Locate the cell with the specified text and output its [X, Y] center coordinate. 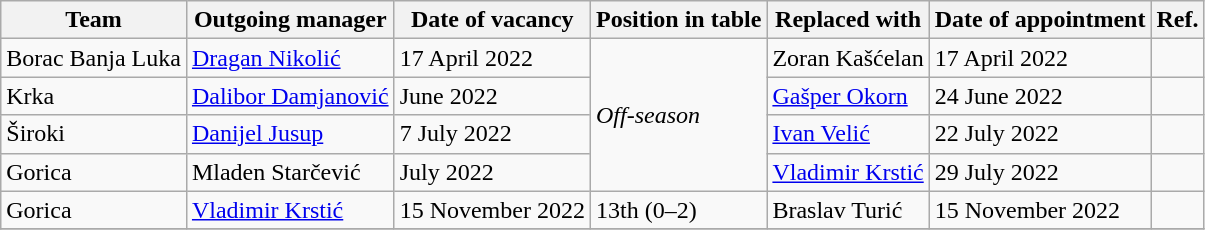
22 July 2022 [1040, 134]
Team [94, 20]
Gašper Okorn [848, 96]
Position in table [678, 20]
Mladen Starčević [290, 172]
Outgoing manager [290, 20]
July 2022 [492, 172]
Ivan Velić [848, 134]
Danijel Jusup [290, 134]
Date of vacancy [492, 20]
Zoran Kašćelan [848, 58]
Replaced with [848, 20]
Dragan Nikolić [290, 58]
7 July 2022 [492, 134]
Široki [94, 134]
Dalibor Damjanović [290, 96]
Date of appointment [1040, 20]
13th (0–2) [678, 210]
Off-season [678, 115]
Ref. [1178, 20]
Borac Banja Luka [94, 58]
Krka [94, 96]
June 2022 [492, 96]
Braslav Turić [848, 210]
24 June 2022 [1040, 96]
29 July 2022 [1040, 172]
